Search for the cell housing the specified text and yield its (X, Y) center coordinate. 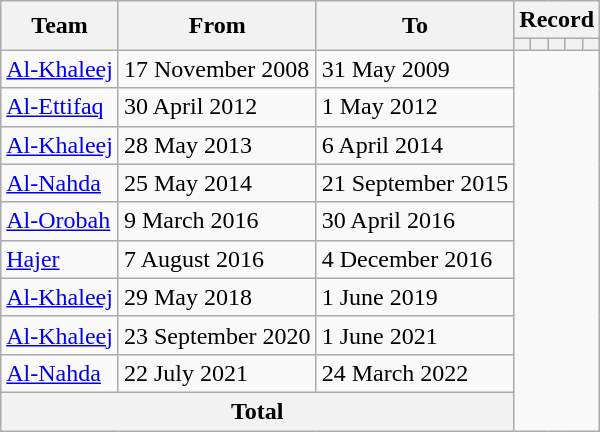
29 May 2018 (217, 297)
Team (60, 26)
31 May 2009 (415, 69)
30 April 2016 (415, 221)
4 December 2016 (415, 259)
1 May 2012 (415, 107)
7 August 2016 (217, 259)
24 March 2022 (415, 373)
Al-Orobah (60, 221)
28 May 2013 (217, 145)
21 September 2015 (415, 183)
25 May 2014 (217, 183)
Total (258, 411)
23 September 2020 (217, 335)
1 June 2019 (415, 297)
30 April 2012 (217, 107)
Al-Ettifaq (60, 107)
Hajer (60, 259)
To (415, 26)
9 March 2016 (217, 221)
6 April 2014 (415, 145)
Record (557, 20)
17 November 2008 (217, 69)
From (217, 26)
1 June 2021 (415, 335)
22 July 2021 (217, 373)
